Return (x, y) of the center of cell containing provided text 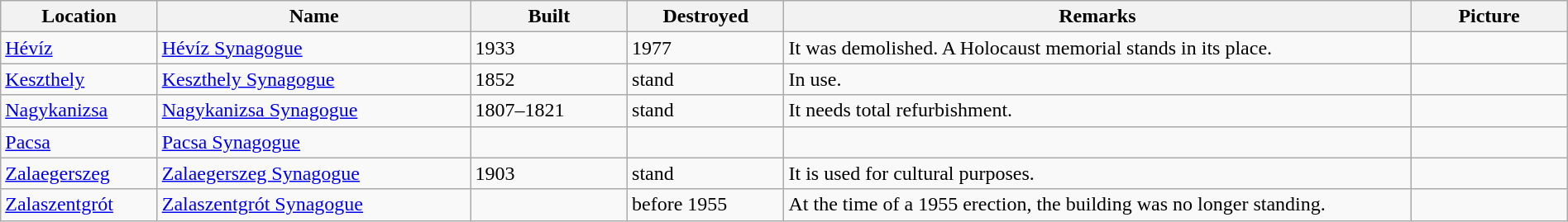
1903 (549, 173)
1977 (706, 48)
Keszthely (79, 79)
Keszthely Synagogue (314, 79)
Location (79, 17)
Nagykanizsa Synagogue (314, 111)
Name (314, 17)
It was demolished. A Holocaust memorial stands in its place. (1097, 48)
At the time of a 1955 erection, the building was no longer standing. (1097, 205)
Hévíz Synagogue (314, 48)
Pacsa (79, 142)
Destroyed (706, 17)
Pacsa Synagogue (314, 142)
1807–1821 (549, 111)
Remarks (1097, 17)
1852 (549, 79)
Zalaegerszeg Synagogue (314, 173)
It is used for cultural purposes. (1097, 173)
It needs total refurbishment. (1097, 111)
Built (549, 17)
Nagykanizsa (79, 111)
Hévíz (79, 48)
Zalaegerszeg (79, 173)
before 1955 (706, 205)
Zalaszentgrót (79, 205)
In use. (1097, 79)
1933 (549, 48)
Picture (1489, 17)
Zalaszentgrót Synagogue (314, 205)
